Extract the (X, Y) coordinate from the center of the cell holding the provided text.  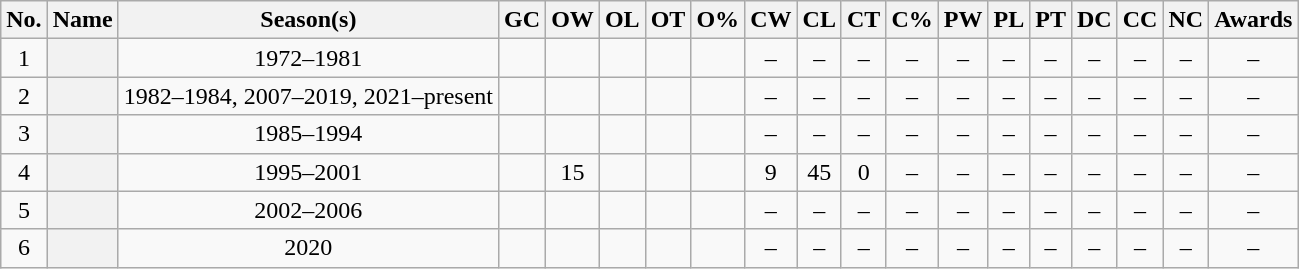
PL (1009, 20)
1985–1994 (308, 134)
1982–1984, 2007–2019, 2021–present (308, 96)
CW (771, 20)
9 (771, 172)
1 (24, 58)
CL (819, 20)
3 (24, 134)
0 (863, 172)
No. (24, 20)
CT (863, 20)
1972–1981 (308, 58)
2002–2006 (308, 210)
4 (24, 172)
5 (24, 210)
Name (82, 20)
1995–2001 (308, 172)
Awards (1254, 20)
Season(s) (308, 20)
GC (522, 20)
PT (1051, 20)
PW (963, 20)
C% (912, 20)
OT (668, 20)
15 (573, 172)
OL (622, 20)
O% (718, 20)
2020 (308, 248)
45 (819, 172)
2 (24, 96)
NC (1186, 20)
OW (573, 20)
6 (24, 248)
CC (1140, 20)
DC (1094, 20)
